Detect which cell encompasses the target text, then output its (x, y) center coordinate. 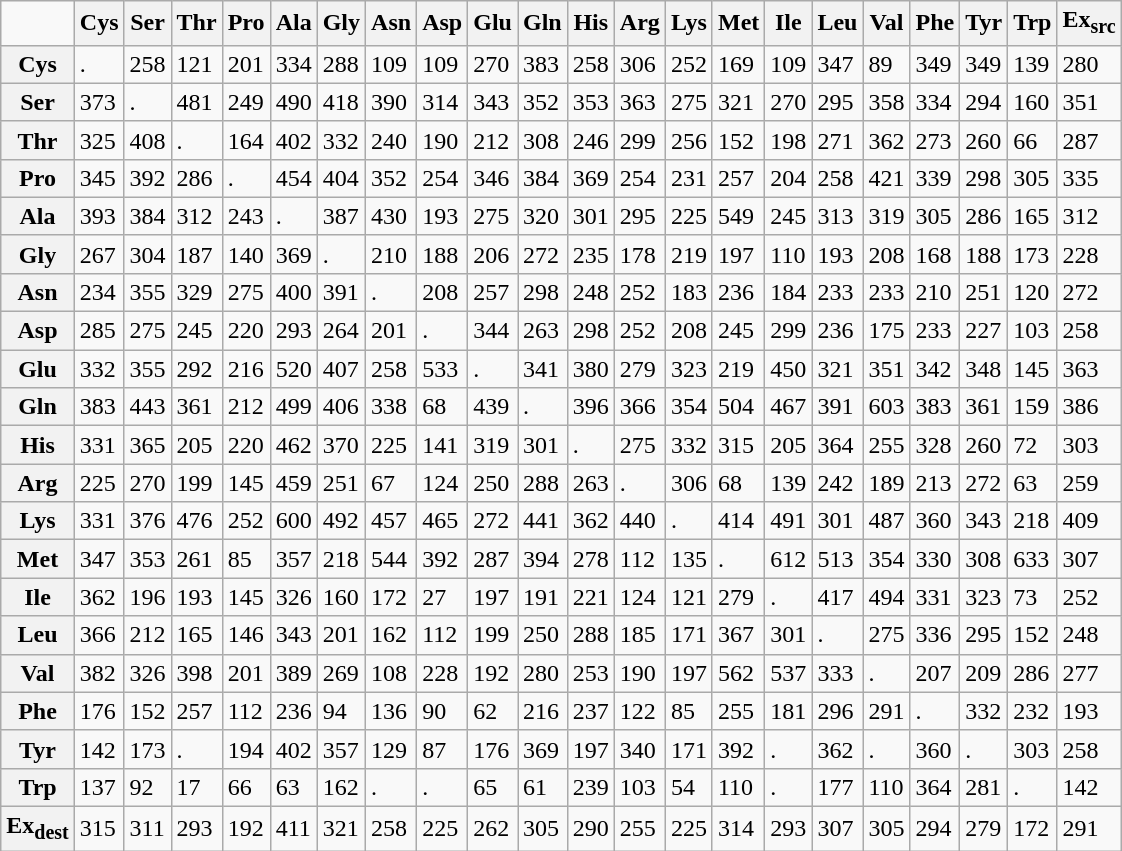
440 (640, 521)
520 (294, 369)
407 (341, 369)
290 (590, 828)
465 (442, 521)
376 (148, 521)
491 (788, 521)
365 (148, 445)
549 (738, 216)
194 (246, 749)
504 (738, 407)
61 (543, 787)
340 (640, 749)
Exsrc (1089, 23)
544 (392, 559)
237 (590, 711)
183 (688, 292)
273 (935, 140)
603 (886, 407)
240 (392, 140)
311 (148, 828)
232 (1032, 711)
380 (590, 369)
256 (688, 140)
467 (788, 407)
492 (341, 521)
94 (341, 711)
209 (984, 673)
421 (886, 178)
164 (246, 140)
612 (788, 559)
333 (838, 673)
189 (886, 483)
393 (99, 216)
562 (738, 673)
169 (738, 64)
329 (196, 292)
408 (148, 140)
533 (442, 369)
27 (442, 597)
108 (392, 673)
221 (590, 597)
207 (935, 673)
177 (838, 787)
267 (99, 254)
348 (984, 369)
159 (1032, 407)
389 (294, 673)
411 (294, 828)
234 (99, 292)
181 (788, 711)
342 (935, 369)
490 (294, 102)
439 (493, 407)
600 (294, 521)
462 (294, 445)
261 (196, 559)
137 (99, 787)
394 (543, 559)
336 (935, 635)
494 (886, 597)
390 (392, 102)
481 (196, 102)
398 (196, 673)
633 (1032, 559)
259 (1089, 483)
430 (392, 216)
269 (341, 673)
346 (493, 178)
185 (640, 635)
537 (788, 673)
87 (442, 749)
231 (688, 178)
271 (838, 140)
17 (196, 787)
344 (493, 331)
198 (788, 140)
54 (688, 787)
387 (341, 216)
89 (886, 64)
513 (838, 559)
367 (738, 635)
129 (392, 749)
264 (341, 331)
396 (590, 407)
341 (543, 369)
140 (246, 254)
454 (294, 178)
146 (246, 635)
417 (838, 597)
459 (294, 483)
476 (196, 521)
Exdest (38, 828)
242 (838, 483)
409 (1089, 521)
441 (543, 521)
141 (442, 445)
239 (590, 787)
499 (294, 407)
136 (392, 711)
175 (886, 331)
281 (984, 787)
382 (99, 673)
285 (99, 331)
414 (738, 521)
253 (590, 673)
313 (838, 216)
249 (246, 102)
330 (935, 559)
135 (688, 559)
406 (341, 407)
187 (196, 254)
320 (543, 216)
457 (392, 521)
370 (341, 445)
386 (1089, 407)
328 (935, 445)
418 (341, 102)
168 (935, 254)
65 (493, 787)
487 (886, 521)
122 (640, 711)
304 (148, 254)
92 (148, 787)
373 (99, 102)
204 (788, 178)
246 (590, 140)
400 (294, 292)
292 (196, 369)
235 (590, 254)
191 (543, 597)
296 (838, 711)
338 (392, 407)
227 (984, 331)
325 (99, 140)
62 (493, 711)
213 (935, 483)
404 (341, 178)
358 (886, 102)
335 (1089, 178)
196 (148, 597)
184 (788, 292)
339 (935, 178)
90 (442, 711)
72 (1032, 445)
73 (1032, 597)
243 (246, 216)
450 (788, 369)
178 (640, 254)
120 (1032, 292)
206 (493, 254)
262 (493, 828)
67 (392, 483)
443 (148, 407)
278 (590, 559)
277 (1089, 673)
345 (99, 178)
